Extract the (X, Y) coordinate from the center of the cell holding the provided text.  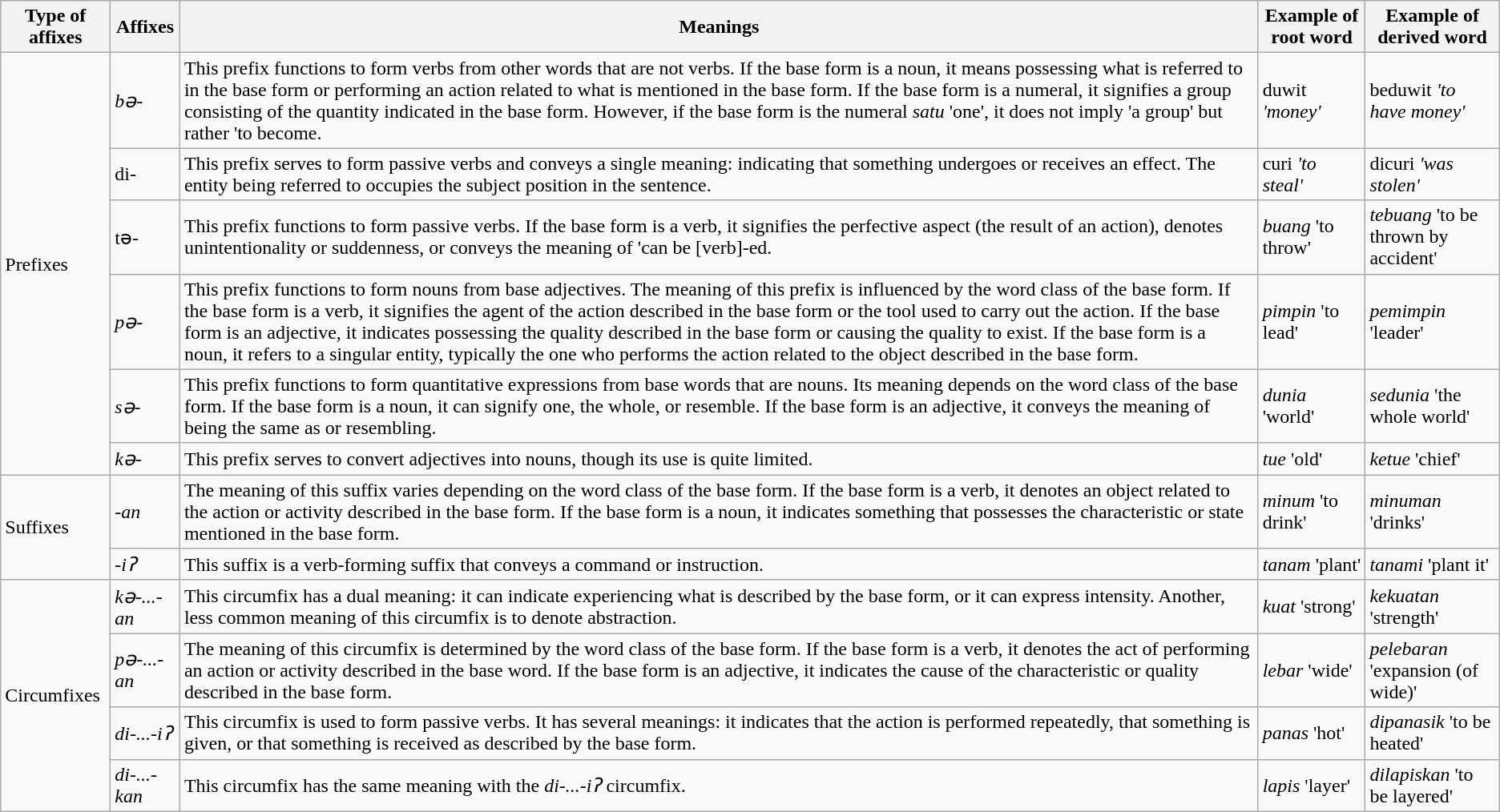
lapis 'layer' (1312, 785)
Example of derived word (1433, 27)
kuat 'strong' (1312, 607)
curi 'to steal' (1312, 175)
tebuang 'to be thrown by accident' (1433, 237)
kə- (146, 459)
-iʔ (146, 565)
Prefixes (56, 264)
This prefix serves to convert adjectives into nouns, though its use is quite limited. (719, 459)
kə-...-an (146, 607)
tə- (146, 237)
Suffixes (56, 528)
sedunia 'the whole world' (1433, 406)
dilapiskan 'to be layered' (1433, 785)
dipanasik 'to be heated' (1433, 734)
Circumfixes (56, 695)
pimpin 'to lead' (1312, 322)
di-...-iʔ (146, 734)
tanam 'plant' (1312, 565)
di-...-kan (146, 785)
lebar 'wide' (1312, 670)
pə-...-an (146, 670)
pə- (146, 322)
Type of affixes (56, 27)
di- (146, 175)
minuman 'drinks' (1433, 512)
ketue 'chief' (1433, 459)
buang 'to throw' (1312, 237)
tanami 'plant it' (1433, 565)
dunia 'world' (1312, 406)
minum 'to drink' (1312, 512)
pemimpin 'leader' (1433, 322)
bə- (146, 101)
sə- (146, 406)
-an (146, 512)
panas 'hot' (1312, 734)
This suffix is a verb-forming suffix that conveys a command or instruction. (719, 565)
tue 'old' (1312, 459)
beduwit 'to have money' (1433, 101)
kekuatan 'strength' (1433, 607)
Meanings (719, 27)
duwit 'money' (1312, 101)
pelebaran 'expansion (of wide)' (1433, 670)
dicuri 'was stolen' (1433, 175)
Example of root word (1312, 27)
Affixes (146, 27)
This circumfix has the same meaning with the di-...-iʔ circumfix. (719, 785)
